Extract the (x, y) coordinate from the center of the cell holding the provided text.  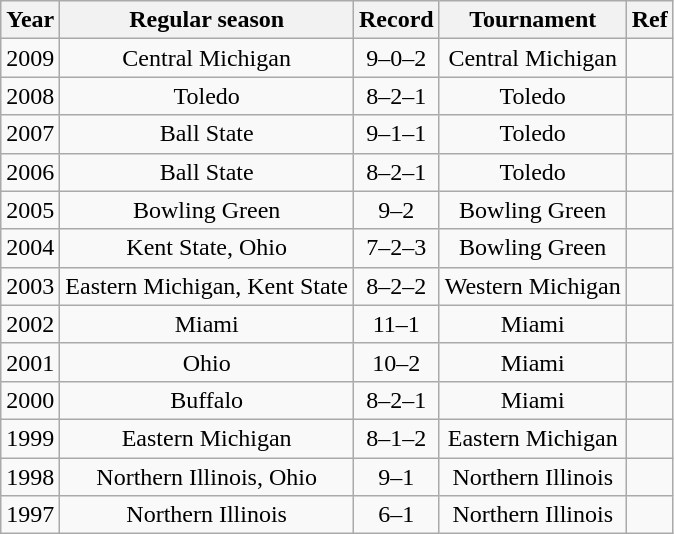
Ohio (207, 362)
10–2 (396, 362)
2002 (30, 324)
Western Michigan (532, 286)
9–2 (396, 210)
2006 (30, 172)
Northern Illinois, Ohio (207, 477)
2001 (30, 362)
Eastern Michigan, Kent State (207, 286)
2004 (30, 248)
6–1 (396, 515)
9–1 (396, 477)
2007 (30, 134)
Regular season (207, 20)
1997 (30, 515)
7–2–3 (396, 248)
2008 (30, 96)
11–1 (396, 324)
9–0–2 (396, 58)
Buffalo (207, 400)
2003 (30, 286)
2000 (30, 400)
8–1–2 (396, 438)
2005 (30, 210)
9–1–1 (396, 134)
2009 (30, 58)
8–2–2 (396, 286)
Kent State, Ohio (207, 248)
Year (30, 20)
1999 (30, 438)
1998 (30, 477)
Ref (650, 20)
Tournament (532, 20)
Record (396, 20)
